Output the (x, y) coordinate of the center of the cell containing the given text.  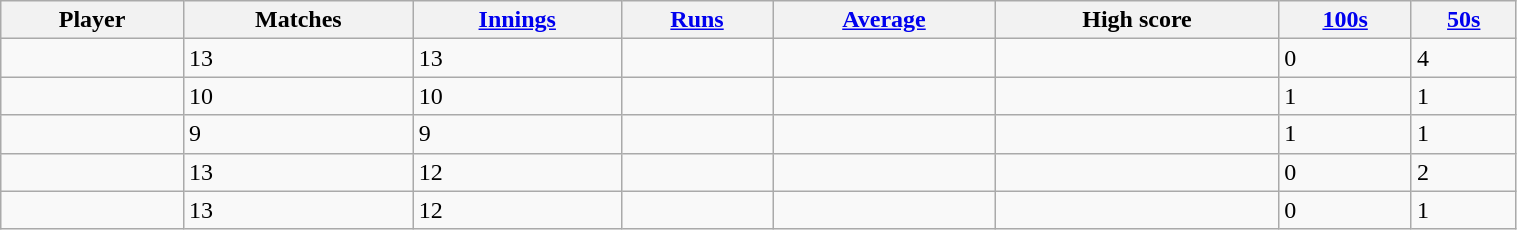
4 (1464, 58)
Average (884, 20)
2 (1464, 172)
Innings (517, 20)
Matches (298, 20)
Runs (697, 20)
100s (1346, 20)
High score (1137, 20)
Player (92, 20)
50s (1464, 20)
